Output the [X, Y] coordinate of the center of the cell containing the given text.  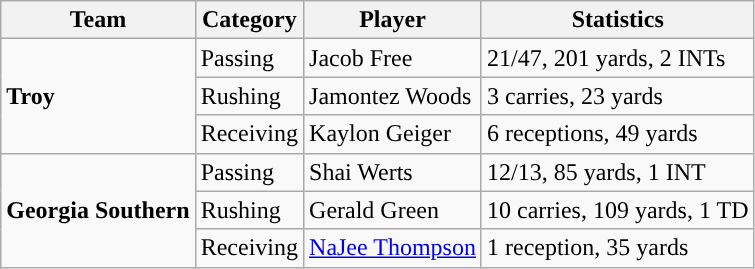
Jacob Free [393, 58]
6 receptions, 49 yards [618, 134]
Troy [98, 96]
12/13, 85 yards, 1 INT [618, 172]
3 carries, 23 yards [618, 96]
Statistics [618, 20]
Kaylon Geiger [393, 134]
1 reception, 35 yards [618, 248]
Jamontez Woods [393, 96]
10 carries, 109 yards, 1 TD [618, 210]
21/47, 201 yards, 2 INTs [618, 58]
NaJee Thompson [393, 248]
Team [98, 20]
Gerald Green [393, 210]
Georgia Southern [98, 210]
Player [393, 20]
Shai Werts [393, 172]
Category [249, 20]
